Detect which cell encompasses the target text, then output its (X, Y) center coordinate. 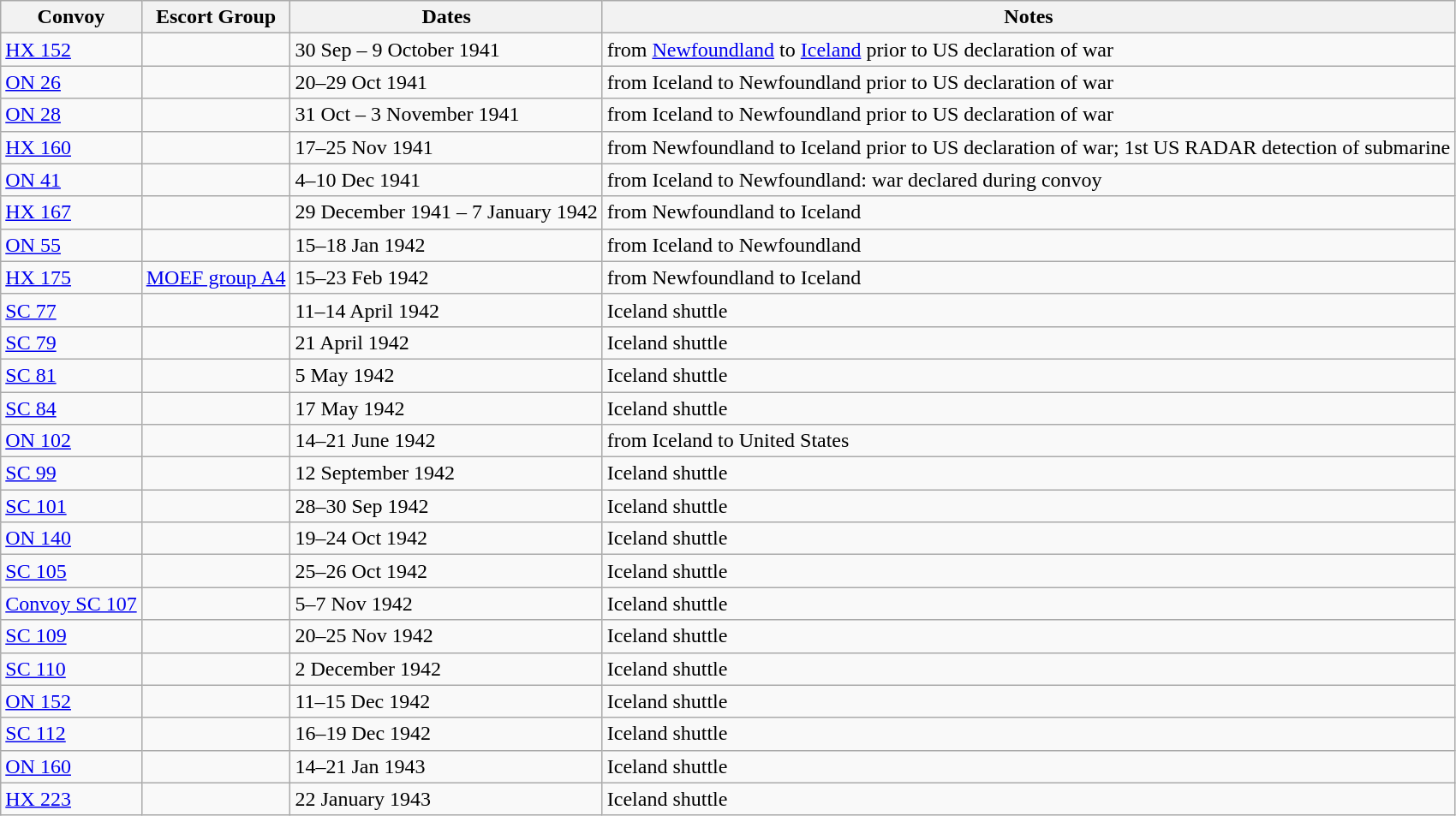
2 December 1942 (446, 669)
Dates (446, 17)
HX 223 (71, 799)
SC 84 (71, 408)
16–19 Dec 1942 (446, 734)
Escort Group (216, 17)
20–25 Nov 1942 (446, 636)
MOEF group A4 (216, 277)
5 May 1942 (446, 375)
Convoy (71, 17)
SC 105 (71, 571)
4–10 Dec 1941 (446, 180)
SC 77 (71, 310)
from Newfoundland to Iceland prior to US declaration of war (1029, 50)
HX 152 (71, 50)
from Iceland to Newfoundland (1029, 245)
11–15 Dec 1942 (446, 701)
ON 152 (71, 701)
SC 99 (71, 474)
from Iceland to Newfoundland: war declared during convoy (1029, 180)
15–18 Jan 1942 (446, 245)
SC 110 (71, 669)
12 September 1942 (446, 474)
14–21 Jan 1943 (446, 766)
29 December 1941 – 7 January 1942 (446, 212)
22 January 1943 (446, 799)
20–29 Oct 1941 (446, 82)
28–30 Sep 1942 (446, 506)
SC 101 (71, 506)
from Newfoundland to Iceland prior to US declaration of war; 1st US RADAR detection of submarine (1029, 147)
15–23 Feb 1942 (446, 277)
17–25 Nov 1941 (446, 147)
19–24 Oct 1942 (446, 539)
ON 26 (71, 82)
HX 175 (71, 277)
14–21 June 1942 (446, 441)
SC 79 (71, 342)
11–14 April 1942 (446, 310)
ON 160 (71, 766)
21 April 1942 (446, 342)
SC 109 (71, 636)
5–7 Nov 1942 (446, 604)
SC 81 (71, 375)
31 Oct – 3 November 1941 (446, 115)
ON 41 (71, 180)
Convoy SC 107 (71, 604)
HX 167 (71, 212)
ON 28 (71, 115)
from Iceland to United States (1029, 441)
ON 140 (71, 539)
SC 112 (71, 734)
17 May 1942 (446, 408)
HX 160 (71, 147)
30 Sep – 9 October 1941 (446, 50)
25–26 Oct 1942 (446, 571)
Notes (1029, 17)
ON 102 (71, 441)
ON 55 (71, 245)
